Extract the [x, y] coordinate from the center of the cell holding the provided text.  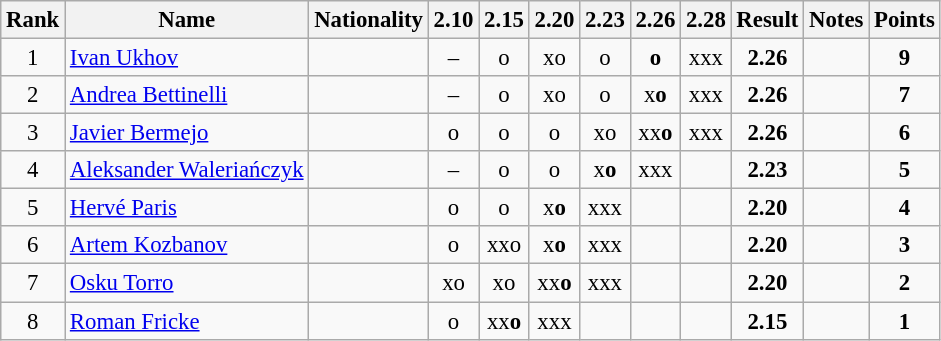
Nationality [368, 20]
Osku Torro [187, 283]
Andrea Bettinelli [187, 95]
Javier Bermejo [187, 133]
2.10 [453, 20]
Artem Kozbanov [187, 245]
2.28 [706, 20]
Hervé Paris [187, 208]
Aleksander Waleriańczyk [187, 170]
8 [33, 321]
Notes [836, 20]
Result [768, 20]
Name [187, 20]
Roman Fricke [187, 321]
9 [904, 58]
Points [904, 20]
Rank [33, 20]
Ivan Ukhov [187, 58]
